From the cell containing the given text, extract its center point as [x, y] coordinate. 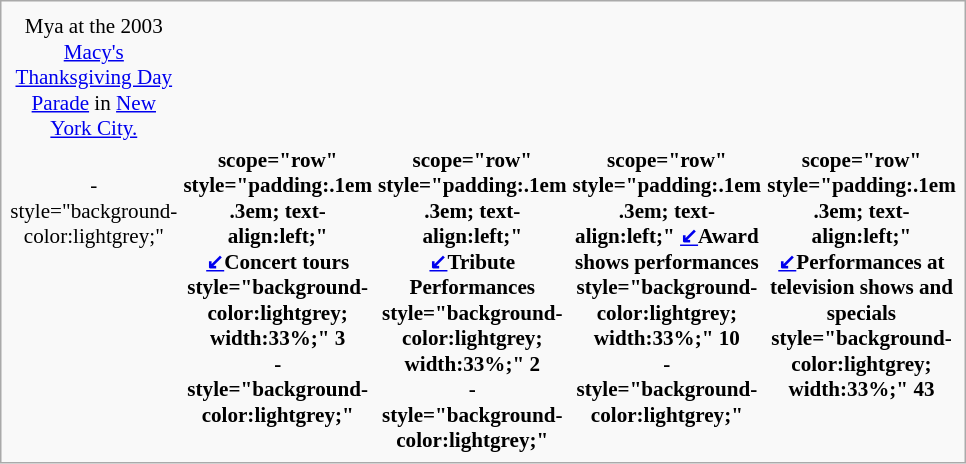
Mya at the 2003 Macy's Thanksgiving Day Parade in New York City. [94, 77]
- style="background-color:lightgrey;" [94, 300]
